Pinpoint the cell where the given text exists, returning its (X, Y) midpoint coordinate. 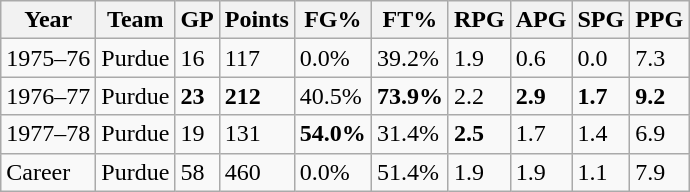
39.2% (410, 58)
Points (256, 20)
2.9 (541, 96)
131 (256, 134)
2.5 (479, 134)
0.0 (601, 58)
54.0% (332, 134)
1.1 (601, 172)
7.9 (660, 172)
Career (48, 172)
6.9 (660, 134)
460 (256, 172)
1977–78 (48, 134)
0.6 (541, 58)
1975–76 (48, 58)
9.2 (660, 96)
Team (136, 20)
PPG (660, 20)
40.5% (332, 96)
31.4% (410, 134)
212 (256, 96)
1.4 (601, 134)
FT% (410, 20)
RPG (479, 20)
117 (256, 58)
19 (197, 134)
73.9% (410, 96)
Year (48, 20)
58 (197, 172)
1976–77 (48, 96)
FG% (332, 20)
16 (197, 58)
7.3 (660, 58)
2.2 (479, 96)
SPG (601, 20)
23 (197, 96)
51.4% (410, 172)
APG (541, 20)
GP (197, 20)
